Search for the cell housing the specified text and yield its [X, Y] center coordinate. 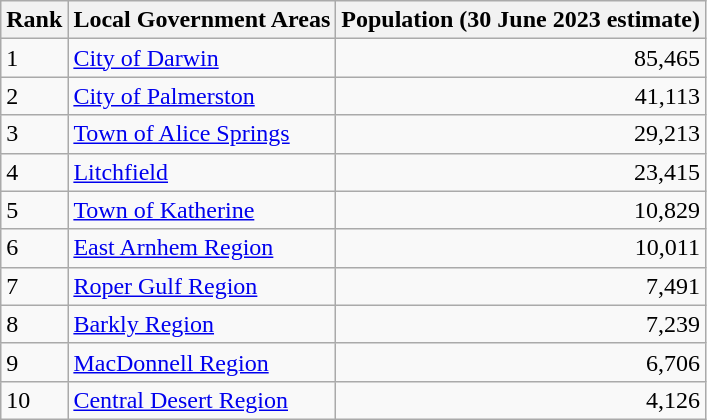
9 [34, 362]
6,706 [521, 362]
3 [34, 134]
Local Government Areas [202, 20]
23,415 [521, 172]
85,465 [521, 58]
Town of Katherine [202, 210]
10,011 [521, 248]
Litchfield [202, 172]
City of Darwin [202, 58]
10,829 [521, 210]
Central Desert Region [202, 400]
29,213 [521, 134]
East Arnhem Region [202, 248]
Town of Alice Springs [202, 134]
6 [34, 248]
10 [34, 400]
Barkly Region [202, 324]
4,126 [521, 400]
Population (30 June 2023 estimate) [521, 20]
Rank [34, 20]
7 [34, 286]
MacDonnell Region [202, 362]
1 [34, 58]
7,491 [521, 286]
8 [34, 324]
City of Palmerston [202, 96]
4 [34, 172]
Roper Gulf Region [202, 286]
5 [34, 210]
7,239 [521, 324]
41,113 [521, 96]
2 [34, 96]
